Provide the [x, y] coordinate of the cell's center where the given text is located.  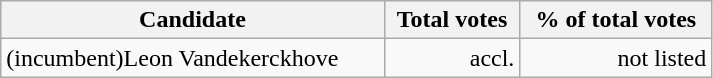
not listed [616, 58]
Total votes [452, 20]
% of total votes [616, 20]
accl. [452, 58]
Candidate [192, 20]
(incumbent)Leon Vandekerckhove [192, 58]
